Determine the (x, y) coordinate at the center of the cell enclosing the given text.  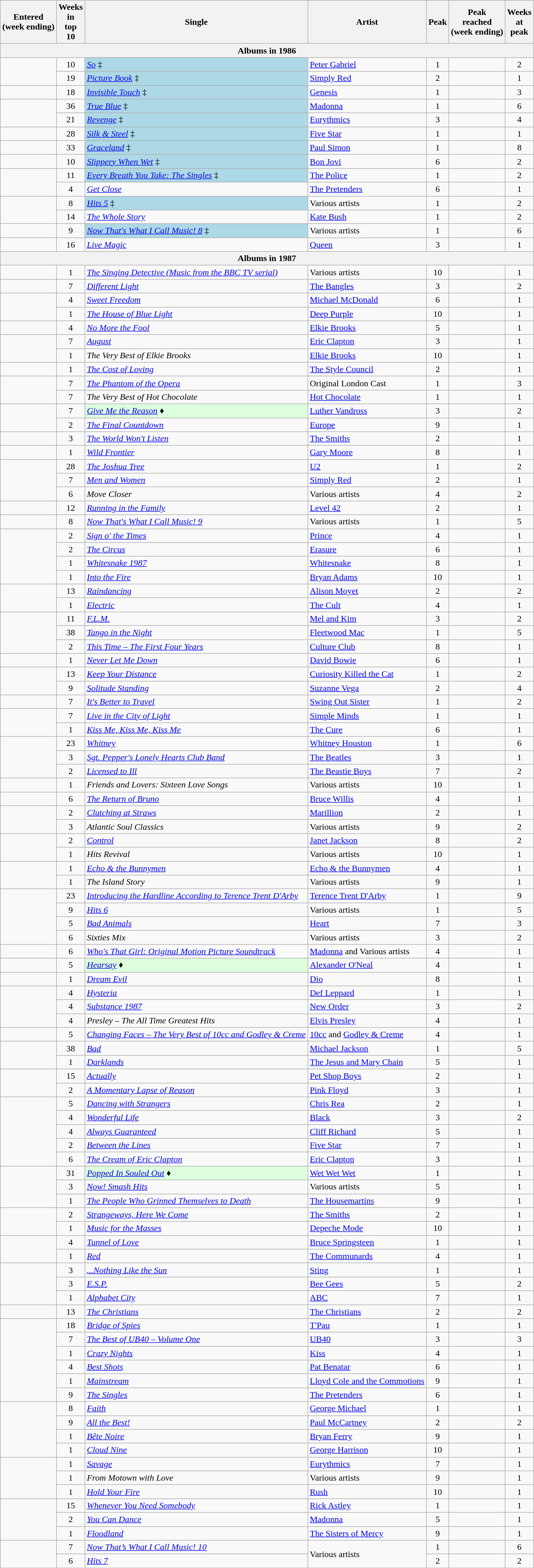
Peak (438, 22)
Def Leppard (367, 993)
Whenever You Need Somebody (196, 1505)
Marillion (367, 813)
Sixties Mix (196, 937)
The Circus (196, 549)
Red (196, 1256)
The Police (367, 175)
Dream Evil (196, 979)
It's Better to Travel (196, 702)
Now That’s What I Call Music! 10 (196, 1547)
Black (367, 1118)
Hold Your Fire (196, 1492)
Strangeways, Here We Come (196, 1214)
Hearsay ♦ (196, 965)
Floodland (196, 1533)
Bon Jovi (367, 161)
Revenge ‡ (196, 120)
Atlantic Soul Classics (196, 826)
Albums in 1987 (267, 258)
Heart (367, 924)
The Cult (367, 605)
Bad Animals (196, 924)
Kiss (367, 1353)
A Momentary Lapse of Reason (196, 1090)
Wet Wet Wet (367, 1173)
Changing Faces – The Very Best of 10cc and Godley & Creme (196, 1034)
Running in the Family (196, 508)
36 (71, 106)
Bryan Adams (367, 577)
This Time – The First Four Years (196, 646)
Prince (367, 536)
Artist (367, 22)
The Bangles (367, 286)
The Communards (367, 1256)
Elvis Presley (367, 1020)
Tunnel of Love (196, 1242)
Silk & Steel ‡ (196, 134)
Terence Trent D'Arby (367, 896)
Paul Simon (367, 147)
Chris Rea (367, 1104)
Licensed to Ill (196, 771)
True Blue ‡ (196, 106)
Wild Frontier (196, 453)
...Nothing Like the Sun (196, 1270)
Between the Lines (196, 1145)
Slippery When Wet ‡ (196, 161)
Bryan Ferry (367, 1436)
Pink Floyd (367, 1090)
Entered (week ending) (28, 22)
Whitney Houston (367, 743)
33 (71, 147)
The Island Story (196, 882)
Whitesnake (367, 563)
Substance 1987 (196, 1007)
Mainstream (196, 1381)
Who's That Girl: Original Motion Picture Soundtrack (196, 951)
Keep Your Distance (196, 674)
Bridge of Spies (196, 1326)
14 (71, 217)
The Sisters of Mercy (367, 1533)
21 (71, 120)
Michael Jackson (367, 1048)
Single (196, 22)
Invisible Touch ‡ (196, 92)
The People Who Grinned Themselves to Death (196, 1201)
George Michael (367, 1409)
Bad (196, 1048)
The Housemartins (367, 1201)
Always Guaranteed (196, 1131)
The Beastie Boys (367, 771)
Gary Moore (367, 453)
Rick Astley (367, 1505)
Now That's What I Call Music! 9 (196, 522)
Sting (367, 1270)
Crazy Nights (196, 1353)
Men and Women (196, 480)
Peter Gabriel (367, 64)
The House of Blue Light (196, 314)
19 (71, 78)
Electric (196, 605)
Michael McDonald (367, 300)
Swing Out Sister (367, 702)
Best Shots (196, 1367)
Clutching at Straws (196, 813)
U2 (367, 466)
Bee Gees (367, 1284)
Move Closer (196, 494)
Rush (367, 1492)
Different Light (196, 286)
The Jesus and Mary Chain (367, 1062)
Erasure (367, 549)
The World Won't Listen (196, 439)
Culture Club (367, 646)
Level 42 (367, 508)
All the Best! (196, 1422)
The Style Council (367, 369)
Alison Moyet (367, 591)
Hits 6 (196, 910)
Raindancing (196, 591)
Luther Vandross (367, 411)
Dio (367, 979)
Hot Chocolate (367, 397)
Picture Book ‡ (196, 78)
Into the Fire (196, 577)
Bruce Willis (367, 799)
Friends and Lovers: Sixteen Love Songs (196, 785)
The Cure (367, 730)
Presley – The All Time Greatest Hits (196, 1020)
Never Let Me Down (196, 660)
Give Me the Reason ♦ (196, 411)
Madonna and Various artists (367, 951)
Solitude Standing (196, 688)
Pat Benatar (367, 1367)
George Harrison (367, 1450)
Original London Cast (367, 383)
F.L.M. (196, 619)
August (196, 341)
Deep Purple (367, 314)
The Joshua Tree (196, 466)
Whitesnake 1987 (196, 563)
The Cost of Loving (196, 369)
31 (71, 1173)
So ‡ (196, 64)
Now That's What I Call Music! 8 ‡ (196, 231)
Actually (196, 1076)
12 (71, 508)
Hits 5 ‡ (196, 203)
Pet Shop Boys (367, 1076)
Bruce Springsteen (367, 1242)
Suzanne Vega (367, 688)
Janet Jackson (367, 840)
Alphabet City (196, 1298)
Europe (367, 425)
Hits 7 (196, 1561)
Darklands (196, 1062)
Cliff Richard (367, 1131)
Bête Noire (196, 1436)
Faith (196, 1409)
Music for the Masses (196, 1228)
Mel and Kim (367, 619)
Albums in 1986 (267, 51)
Kiss Me, Kiss Me, Kiss Me (196, 730)
Alexander O'Neal (367, 965)
Sign o' the Times (196, 536)
Depeche Mode (367, 1228)
Tango in the Night (196, 632)
From Motown with Love (196, 1478)
Introducing the Hardline According to Terence Trent D'Arby (196, 896)
David Bowie (367, 660)
The Beatles (367, 757)
The Singing Detective (Music from the BBC TV serial) (196, 272)
ABC (367, 1298)
Queen (367, 245)
The Very Best of Hot Chocolate (196, 397)
Live Magic (196, 245)
Paul McCartney (367, 1422)
Simple Minds (367, 716)
Kate Bush (367, 217)
Savage (196, 1464)
Lloyd Cole and the Commotions (367, 1381)
Cloud Nine (196, 1450)
The Final Countdown (196, 425)
Sgt. Pepper's Lonely Hearts Club Band (196, 757)
UB40 (367, 1339)
Graceland ‡ (196, 147)
Hysteria (196, 993)
Fleetwood Mac (367, 632)
New Order (367, 1007)
Control (196, 840)
10cc and Godley & Creme (367, 1034)
The Phantom of the Opera (196, 383)
T'Pau (367, 1326)
Wonderful Life (196, 1118)
Weeksatpeak (519, 22)
The Whole Story (196, 217)
Peakreached (week ending) (477, 22)
Live in the City of Light (196, 716)
Weeksintop10 (71, 22)
No More the Fool (196, 328)
Get Close (196, 189)
Dancing with Strangers (196, 1104)
Now! Smash Hits (196, 1187)
Sweet Freedom (196, 300)
The Singles (196, 1395)
Curiosity Killed the Cat (367, 674)
Hits Revival (196, 854)
The Best of UB40 – Volume One (196, 1339)
Whitney (196, 743)
Popped In Souled Out ♦ (196, 1173)
E.S.P. (196, 1284)
16 (71, 245)
The Cream of Eric Clapton (196, 1159)
Genesis (367, 92)
The Very Best of Elkie Brooks (196, 355)
Every Breath You Take: The Singles ‡ (196, 175)
The Return of Bruno (196, 799)
You Can Dance (196, 1519)
